Determine the (x, y) coordinate at the center of the cell enclosing the given text.  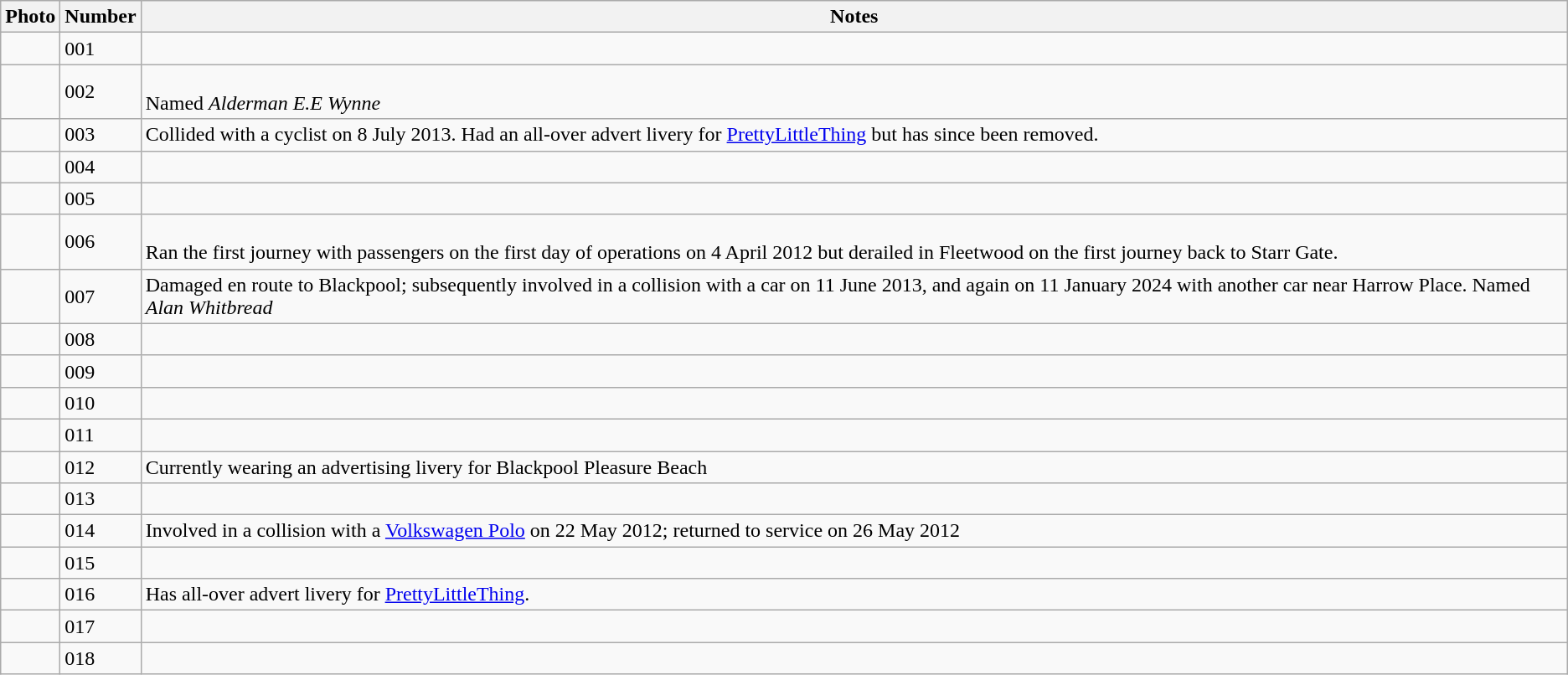
003 (101, 135)
013 (101, 499)
Currently wearing an advertising livery for Blackpool Pleasure Beach (854, 466)
005 (101, 198)
Number (101, 17)
007 (101, 296)
012 (101, 466)
001 (101, 49)
017 (101, 626)
Named Alderman E.E Wynne (854, 92)
014 (101, 531)
009 (101, 371)
008 (101, 339)
Photo (30, 17)
Notes (854, 17)
010 (101, 403)
Collided with a cyclist on 8 July 2013. Had an all-over advert livery for PrettyLittleThing but has since been removed. (854, 135)
015 (101, 563)
Involved in a collision with a Volkswagen Polo on 22 May 2012; returned to service on 26 May 2012 (854, 531)
011 (101, 435)
Has all-over advert livery for PrettyLittleThing. (854, 595)
018 (101, 658)
016 (101, 595)
004 (101, 167)
006 (101, 241)
002 (101, 92)
